Determine the (x, y) coordinate at the center of the cell enclosing the given text.  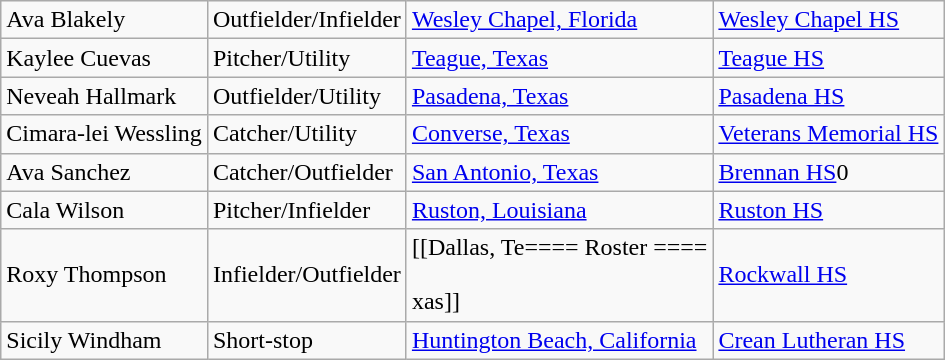
Ruston HS (828, 210)
Catcher/Outfielder (306, 172)
Wesley Chapel HS (828, 20)
Crean Lutheran HS (828, 340)
Ruston, Louisiana (560, 210)
Cimara-lei Wessling (104, 134)
Ava Blakely (104, 20)
Teague HS (828, 58)
Catcher/Utility (306, 134)
Ava Sanchez (104, 172)
Outfielder/Infielder (306, 20)
Roxy Thompson (104, 275)
Pitcher/Utility (306, 58)
Huntington Beach, California (560, 340)
Pasadena, Texas (560, 96)
Cala Wilson (104, 210)
San Antonio, Texas (560, 172)
Sicily Windham (104, 340)
Short-stop (306, 340)
Converse, Texas (560, 134)
Infielder/Outfielder (306, 275)
Pasadena HS (828, 96)
Outfielder/Utility (306, 96)
[[Dallas, Te==== Roster ==== xas]] (560, 275)
Rockwall HS (828, 275)
Wesley Chapel, Florida (560, 20)
Veterans Memorial HS (828, 134)
Brennan HS0 (828, 172)
Kaylee Cuevas (104, 58)
Neveah Hallmark (104, 96)
Pitcher/Infielder (306, 210)
Teague, Texas (560, 58)
